Return the (X, Y) coordinate for the center point of the cell that contains the specified text.  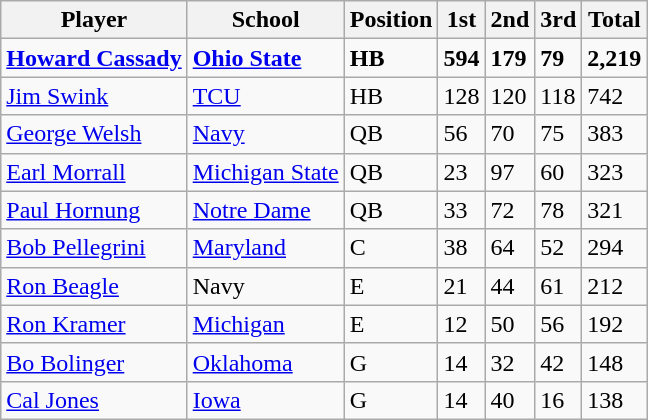
138 (614, 400)
3rd (558, 20)
212 (614, 286)
21 (462, 286)
75 (558, 134)
33 (462, 210)
Michigan (266, 324)
78 (558, 210)
Howard Cassady (94, 58)
Paul Hornung (94, 210)
16 (558, 400)
321 (614, 210)
97 (510, 172)
George Welsh (94, 134)
323 (614, 172)
118 (558, 96)
52 (558, 248)
72 (510, 210)
148 (614, 362)
Iowa (266, 400)
Earl Morrall (94, 172)
Total (614, 20)
1st (462, 20)
38 (462, 248)
50 (510, 324)
79 (558, 58)
Notre Dame (266, 210)
Maryland (266, 248)
128 (462, 96)
TCU (266, 96)
Player (94, 20)
594 (462, 58)
Michigan State (266, 172)
Ohio State (266, 58)
120 (510, 96)
Position (391, 20)
Oklahoma (266, 362)
60 (558, 172)
742 (614, 96)
70 (510, 134)
64 (510, 248)
2,219 (614, 58)
192 (614, 324)
Ron Kramer (94, 324)
179 (510, 58)
61 (558, 286)
12 (462, 324)
Bob Pellegrini (94, 248)
C (391, 248)
Jim Swink (94, 96)
40 (510, 400)
Ron Beagle (94, 286)
2nd (510, 20)
44 (510, 286)
23 (462, 172)
Bo Bolinger (94, 362)
294 (614, 248)
383 (614, 134)
42 (558, 362)
School (266, 20)
Cal Jones (94, 400)
32 (510, 362)
